Return (x, y) of the center of cell containing provided text 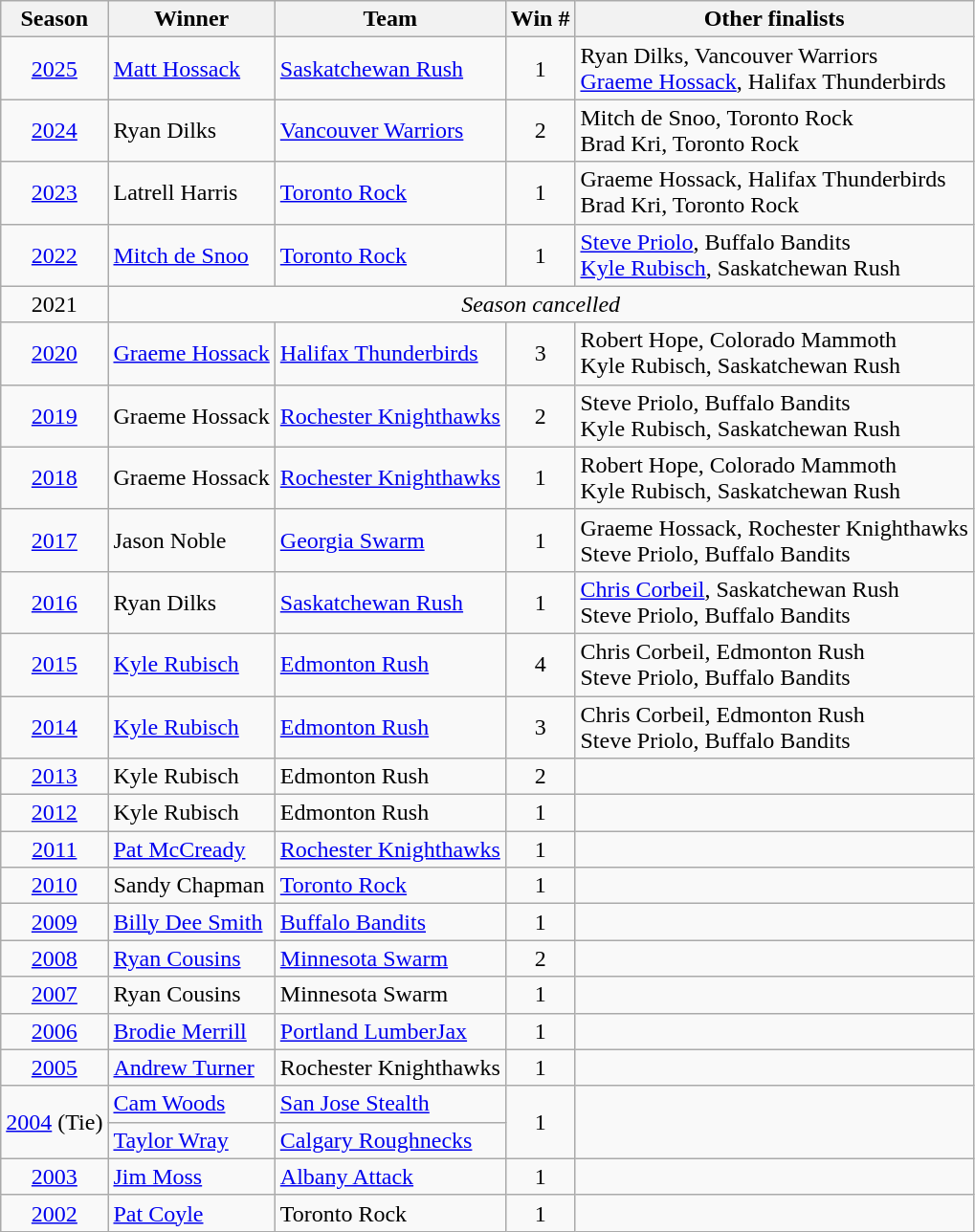
Matt Hossack (191, 69)
2002 (55, 1213)
2019 (55, 415)
Mitch de Snoo, Toronto RockBrad Kri, Toronto Rock (774, 130)
2015 (55, 664)
4 (540, 664)
2016 (55, 603)
Cam Woods (191, 1104)
Pat Coyle (191, 1213)
Jim Moss (191, 1177)
2009 (55, 922)
2004 (Tie) (55, 1122)
Vancouver Warriors (390, 130)
Ryan Dilks, Vancouver WarriorsGraeme Hossack, Halifax Thunderbirds (774, 69)
2013 (55, 777)
2023 (55, 193)
2020 (55, 354)
2012 (55, 813)
Portland LumberJax (390, 1031)
Win # (540, 19)
Billy Dee Smith (191, 922)
Season (55, 19)
Sandy Chapman (191, 886)
2025 (55, 69)
Halifax Thunderbirds (390, 354)
2010 (55, 886)
2011 (55, 849)
Georgia Swarm (390, 539)
Calgary Roughnecks (390, 1140)
Mitch de Snoo (191, 254)
2018 (55, 478)
Winner (191, 19)
2005 (55, 1067)
2007 (55, 995)
Chris Corbeil, Saskatchewan RushSteve Priolo, Buffalo Bandits (774, 603)
Other finalists (774, 19)
Graeme Hossack, Halifax ThunderbirdsBrad Kri, Toronto Rock (774, 193)
Brodie Merrill (191, 1031)
2008 (55, 958)
Graeme Hossack, Rochester KnighthawksSteve Priolo, Buffalo Bandits (774, 539)
2017 (55, 539)
Jason Noble (191, 539)
Latrell Harris (191, 193)
2006 (55, 1031)
Pat McCready (191, 849)
San Jose Stealth (390, 1104)
Season cancelled (541, 304)
Taylor Wray (191, 1140)
2021 (55, 304)
2022 (55, 254)
Team (390, 19)
2014 (55, 727)
Albany Attack (390, 1177)
Andrew Turner (191, 1067)
2024 (55, 130)
2003 (55, 1177)
Buffalo Bandits (390, 922)
